Extract the [X, Y] coordinate from the center of the cell holding the provided text.  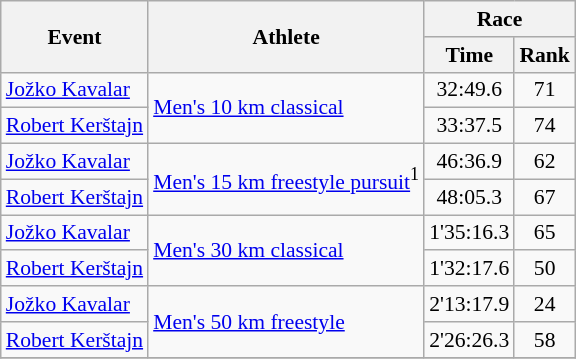
24 [544, 304]
1'35:16.3 [469, 233]
48:05.3 [469, 197]
Rank [544, 55]
Time [469, 55]
50 [544, 269]
Men's 15 km freestyle pursuit1 [286, 180]
Men's 30 km classical [286, 250]
62 [544, 162]
71 [544, 90]
46:36.9 [469, 162]
74 [544, 126]
Race [500, 19]
58 [544, 340]
Men's 10 km classical [286, 108]
2'26:26.3 [469, 340]
Event [74, 36]
Men's 50 km freestyle [286, 322]
Athlete [286, 36]
33:37.5 [469, 126]
65 [544, 233]
2'13:17.9 [469, 304]
32:49.6 [469, 90]
1'32:17.6 [469, 269]
67 [544, 197]
